Search for the cell housing the specified text and yield its (X, Y) center coordinate. 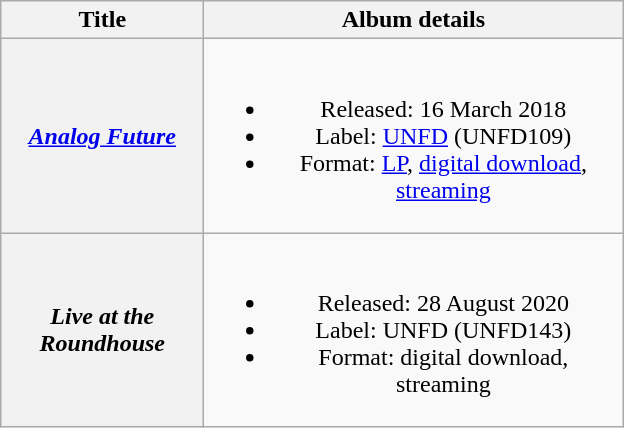
Analog Future (102, 136)
Live at the Roundhouse (102, 330)
Released: 16 March 2018Label: UNFD (UNFD109)Format: LP, digital download, streaming (414, 136)
Album details (414, 20)
Released: 28 August 2020Label: UNFD (UNFD143)Format: digital download, streaming (414, 330)
Title (102, 20)
